For the text-containing cell, return its midpoint in [x, y] coordinate format. 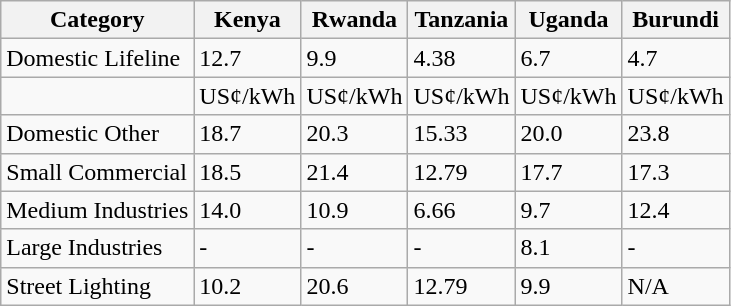
23.8 [676, 134]
20.3 [354, 134]
17.7 [568, 172]
17.3 [676, 172]
Tanzania [462, 20]
Small Commercial [98, 172]
6.7 [568, 58]
18.7 [248, 134]
Large Industries [98, 248]
15.33 [462, 134]
N/A [676, 286]
Burundi [676, 20]
18.5 [248, 172]
20.6 [354, 286]
Rwanda [354, 20]
Street Lighting [98, 286]
Uganda [568, 20]
12.7 [248, 58]
Medium Industries [98, 210]
21.4 [354, 172]
4.38 [462, 58]
Category [98, 20]
Domestic Lifeline [98, 58]
6.66 [462, 210]
9.7 [568, 210]
14.0 [248, 210]
10.2 [248, 286]
10.9 [354, 210]
4.7 [676, 58]
Kenya [248, 20]
20.0 [568, 134]
Domestic Other [98, 134]
8.1 [568, 248]
12.4 [676, 210]
